Find where the given text appears and provide that cell's center as (x, y) coordinate. 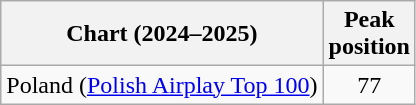
77 (369, 85)
Poland (Polish Airplay Top 100) (162, 85)
Chart (2024–2025) (162, 34)
Peakposition (369, 34)
